Identify which cell holds the provided text, then report its [x, y] central coordinate. 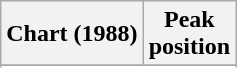
Peakposition [189, 34]
Chart (1988) [72, 34]
